Return [x, y] of the center of cell containing provided text 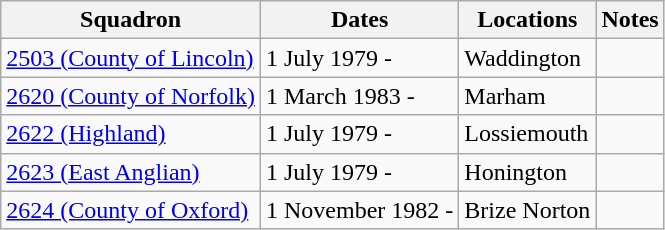
Brize Norton [528, 210]
Squadron [131, 20]
Locations [528, 20]
Notes [630, 20]
2503 (County of Lincoln) [131, 58]
1 March 1983 - [359, 96]
Lossiemouth [528, 134]
2623 (East Anglian) [131, 172]
Honington [528, 172]
1 November 1982 - [359, 210]
Dates [359, 20]
2622 (Highland) [131, 134]
Waddington [528, 58]
2624 (County of Oxford) [131, 210]
Marham [528, 96]
2620 (County of Norfolk) [131, 96]
